Detect which cell encompasses the target text, then output its (X, Y) center coordinate. 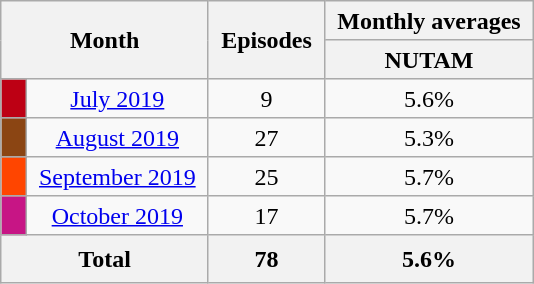
Episodes (266, 40)
25 (266, 176)
NUTAM (430, 60)
Month (105, 40)
9 (266, 98)
5.3% (430, 138)
October 2019 (117, 216)
17 (266, 216)
78 (266, 260)
27 (266, 138)
August 2019 (117, 138)
September 2019 (117, 176)
Monthly averages (430, 20)
Total (105, 260)
July 2019 (117, 98)
